Locate the cell with the specified text and output its [X, Y] center coordinate. 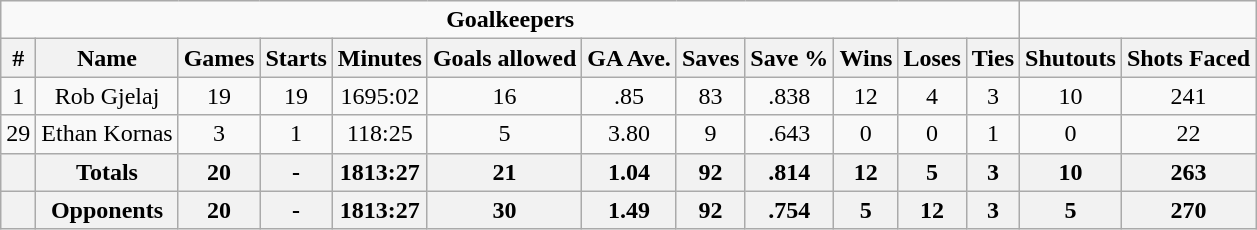
118:25 [380, 134]
Games [219, 58]
29 [18, 134]
1.49 [630, 210]
Saves [710, 58]
Loses [932, 58]
# [18, 58]
22 [1188, 134]
.754 [790, 210]
21 [504, 172]
.643 [790, 134]
270 [1188, 210]
Goalkeepers [510, 20]
Shots Faced [1188, 58]
.814 [790, 172]
Shutouts [1071, 58]
16 [504, 96]
Totals [107, 172]
.838 [790, 96]
30 [504, 210]
Name [107, 58]
Wins [866, 58]
83 [710, 96]
241 [1188, 96]
Minutes [380, 58]
263 [1188, 172]
GA Ave. [630, 58]
4 [932, 96]
Ethan Kornas [107, 134]
1695:02 [380, 96]
.85 [630, 96]
Rob Gjelaj [107, 96]
Starts [296, 58]
1.04 [630, 172]
3.80 [630, 134]
9 [710, 134]
Ties [992, 58]
Save % [790, 58]
Opponents [107, 210]
Goals allowed [504, 58]
